For the text-containing cell, return its midpoint in (x, y) coordinate format. 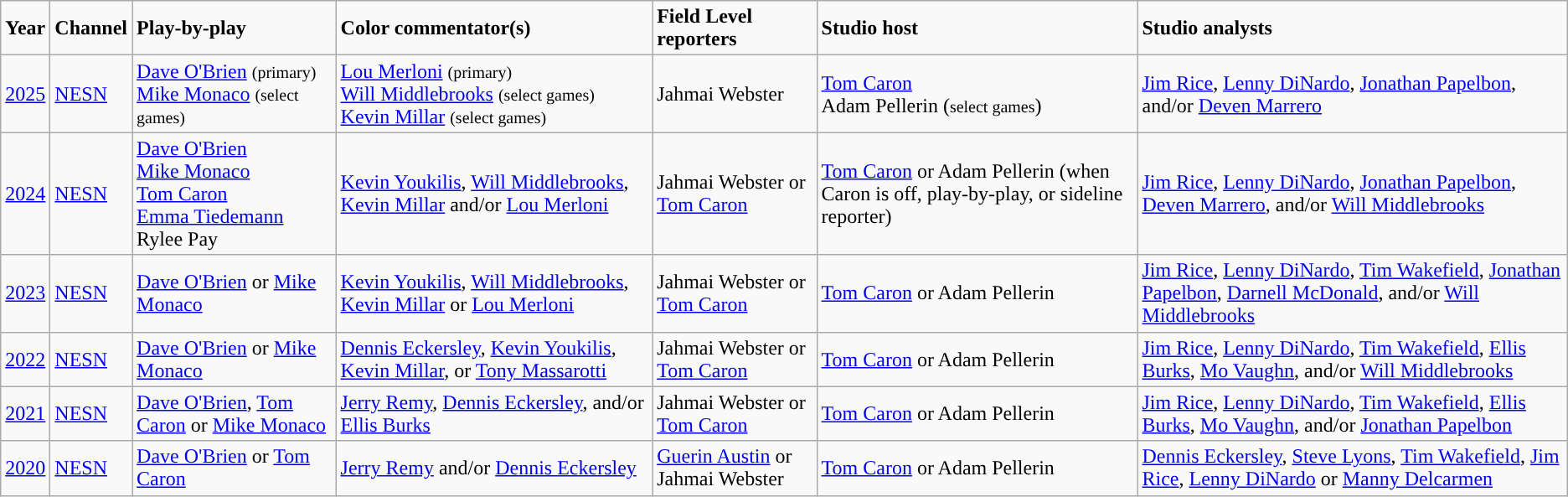
Kevin Youkilis, Will Middlebrooks, Kevin Millar and/or Lou Merloni (494, 194)
2020 (25, 468)
Jim Rice, Lenny DiNardo, Jonathan Papelbon, and/or Deven Marrero (1352, 94)
Tom CaronAdam Pellerin (select games) (977, 94)
Dennis Eckersley, Kevin Youkilis, Kevin Millar, or Tony Massarotti (494, 359)
2023 (25, 293)
Jim Rice, Lenny DiNardo, Jonathan Papelbon, Deven Marrero, and/or Will Middlebrooks (1352, 194)
Guerin Austin or Jahmai Webster (735, 468)
Studio analysts (1352, 28)
2024 (25, 194)
2025 (25, 94)
Jim Rice, Lenny DiNardo, Tim Wakefield, Ellis Burks, Mo Vaughn, and/or Will Middlebrooks (1352, 359)
Dave O'Brien or Tom Caron (235, 468)
Dennis Eckersley, Steve Lyons, Tim Wakefield, Jim Rice, Lenny DiNardo or Manny Delcarmen (1352, 468)
Tom Caron or Adam Pellerin (when Caron is off, play-by-play, or sideline reporter) (977, 194)
Jim Rice, Lenny DiNardo, Tim Wakefield, Ellis Burks, Mo Vaughn, and/or Jonathan Papelbon (1352, 414)
2022 (25, 359)
Studio host (977, 28)
Jerry Remy, Dennis Eckersley, and/or Ellis Burks (494, 414)
Field Level reporters (735, 28)
Jahmai Webster (735, 94)
Year (25, 28)
Jerry Remy and/or Dennis Eckersley (494, 468)
Jim Rice, Lenny DiNardo, Tim Wakefield, Jonathan Papelbon, Darnell McDonald, and/or Will Middlebrooks (1352, 293)
Lou Merloni (primary)Will Middlebrooks (select games)Kevin Millar (select games) (494, 94)
Dave O'Brien Mike Monaco Tom Caron Emma Tiedemann Rylee Pay (235, 194)
Kevin Youkilis, Will Middlebrooks, Kevin Millar or Lou Merloni (494, 293)
Play-by-play (235, 28)
Dave O'Brien (primary)Mike Monaco (select games) (235, 94)
2021 (25, 414)
Channel (91, 28)
Color commentator(s) (494, 28)
Dave O'Brien, Tom Caron or Mike Monaco (235, 414)
